Output the (X, Y) coordinate of the center of the cell containing the given text.  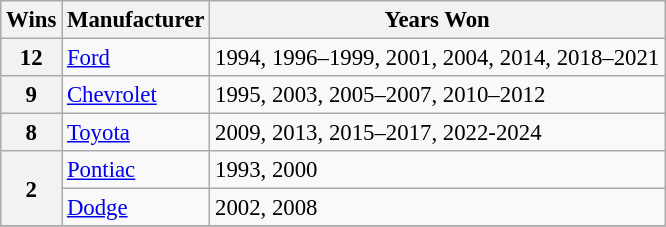
2002, 2008 (438, 208)
1994, 1996–1999, 2001, 2004, 2014, 2018–2021 (438, 58)
Manufacturer (136, 20)
Ford (136, 58)
1993, 2000 (438, 170)
Pontiac (136, 170)
8 (32, 133)
2 (32, 188)
2009, 2013, 2015–2017, 2022-2024 (438, 133)
Toyota (136, 133)
Years Won (438, 20)
Wins (32, 20)
1995, 2003, 2005–2007, 2010–2012 (438, 95)
Dodge (136, 208)
9 (32, 95)
12 (32, 58)
Chevrolet (136, 95)
